Return the (x, y) coordinate for the center point of the cell that contains the specified text.  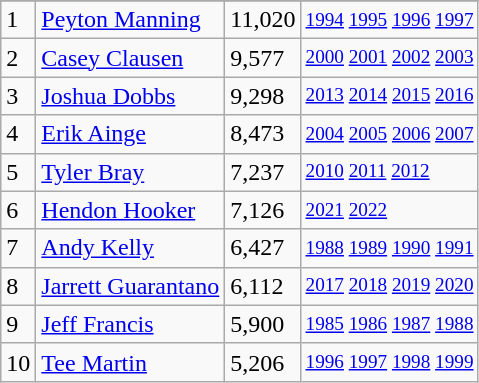
2 (18, 58)
1985 1986 1987 1988 (390, 324)
2010 2011 2012 (390, 172)
10 (18, 362)
Andy Kelly (130, 248)
11,020 (263, 20)
Jeff Francis (130, 324)
1996 1997 1998 1999 (390, 362)
6,112 (263, 286)
Casey Clausen (130, 58)
2000 2001 2002 2003 (390, 58)
Jarrett Guarantano (130, 286)
Peyton Manning (130, 20)
7 (18, 248)
2017 2018 2019 2020 (390, 286)
Erik Ainge (130, 134)
Hendon Hooker (130, 210)
8 (18, 286)
5 (18, 172)
1994 1995 1996 1997 (390, 20)
7,237 (263, 172)
6 (18, 210)
5,900 (263, 324)
7,126 (263, 210)
Joshua Dobbs (130, 96)
Tyler Bray (130, 172)
9,577 (263, 58)
Tee Martin (130, 362)
1 (18, 20)
3 (18, 96)
5,206 (263, 362)
9 (18, 324)
2021 2022 (390, 210)
2004 2005 2006 2007 (390, 134)
4 (18, 134)
8,473 (263, 134)
1988 1989 1990 1991 (390, 248)
2013 2014 2015 2016 (390, 96)
9,298 (263, 96)
6,427 (263, 248)
